From the cell containing the given text, extract its center point as (x, y) coordinate. 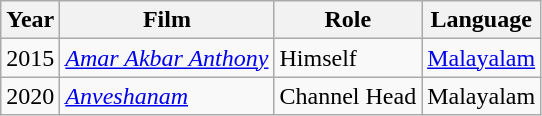
Language (482, 20)
2020 (30, 96)
Amar Akbar Anthony (167, 58)
2015 (30, 58)
Role (348, 20)
Anveshanam (167, 96)
Film (167, 20)
Channel Head (348, 96)
Year (30, 20)
Himself (348, 58)
